Pinpoint the cell where the given text exists, returning its (x, y) midpoint coordinate. 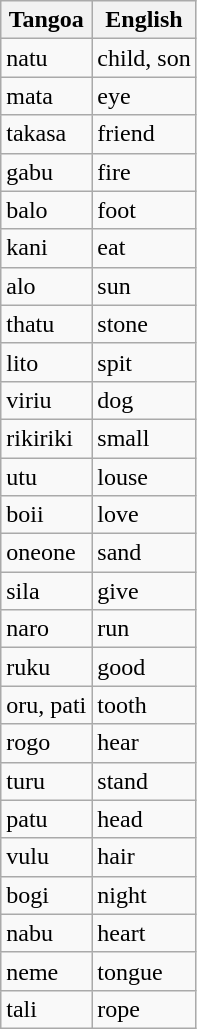
takasa (46, 134)
turu (46, 781)
patu (46, 819)
night (144, 895)
friend (144, 134)
vulu (46, 857)
gabu (46, 172)
neme (46, 971)
foot (144, 210)
sand (144, 553)
boii (46, 515)
hear (144, 743)
rikiriki (46, 438)
love (144, 515)
sila (46, 591)
stone (144, 324)
bogi (46, 895)
dog (144, 400)
fire (144, 172)
ruku (46, 667)
hair (144, 857)
rope (144, 1009)
Tangoa (46, 20)
run (144, 629)
nabu (46, 933)
child, son (144, 58)
sun (144, 286)
head (144, 819)
alo (46, 286)
good (144, 667)
heart (144, 933)
spit (144, 362)
oneone (46, 553)
viriu (46, 400)
oru, pati (46, 705)
kani (46, 248)
utu (46, 477)
tongue (144, 971)
balo (46, 210)
mata (46, 96)
eat (144, 248)
louse (144, 477)
give (144, 591)
small (144, 438)
rogo (46, 743)
tali (46, 1009)
thatu (46, 324)
stand (144, 781)
natu (46, 58)
naro (46, 629)
eye (144, 96)
English (144, 20)
tooth (144, 705)
lito (46, 362)
